Detect which cell encompasses the target text, then output its (x, y) center coordinate. 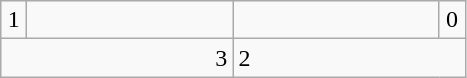
2 (349, 58)
3 (117, 58)
1 (14, 20)
0 (452, 20)
